Capture the cell that displays the provided text and extract its (X, Y) central coordinate. 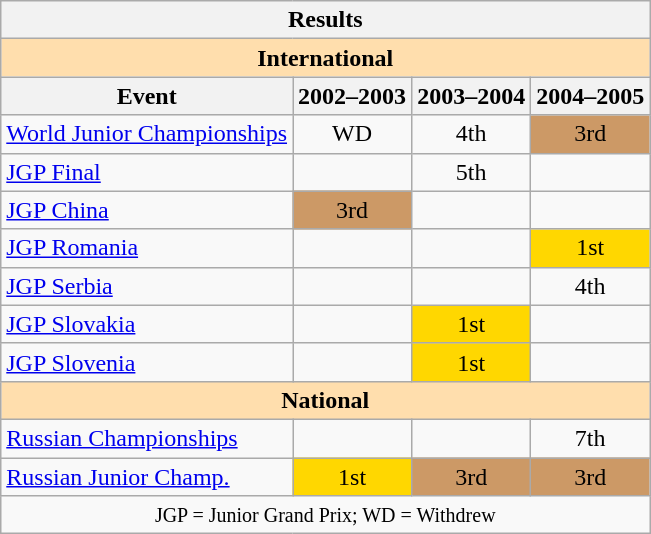
2003–2004 (472, 96)
Russian Championships (147, 438)
Results (326, 20)
7th (590, 438)
International (326, 58)
World Junior Championships (147, 134)
JGP Romania (147, 248)
JGP = Junior Grand Prix; WD = Withdrew (326, 515)
JGP Slovakia (147, 324)
WD (352, 134)
JGP Final (147, 172)
Russian Junior Champ. (147, 477)
JGP Serbia (147, 286)
Event (147, 96)
JGP China (147, 210)
5th (472, 172)
JGP Slovenia (147, 362)
National (326, 400)
2002–2003 (352, 96)
2004–2005 (590, 96)
